Provide the [x, y] coordinate of the cell's center where the given text is located.  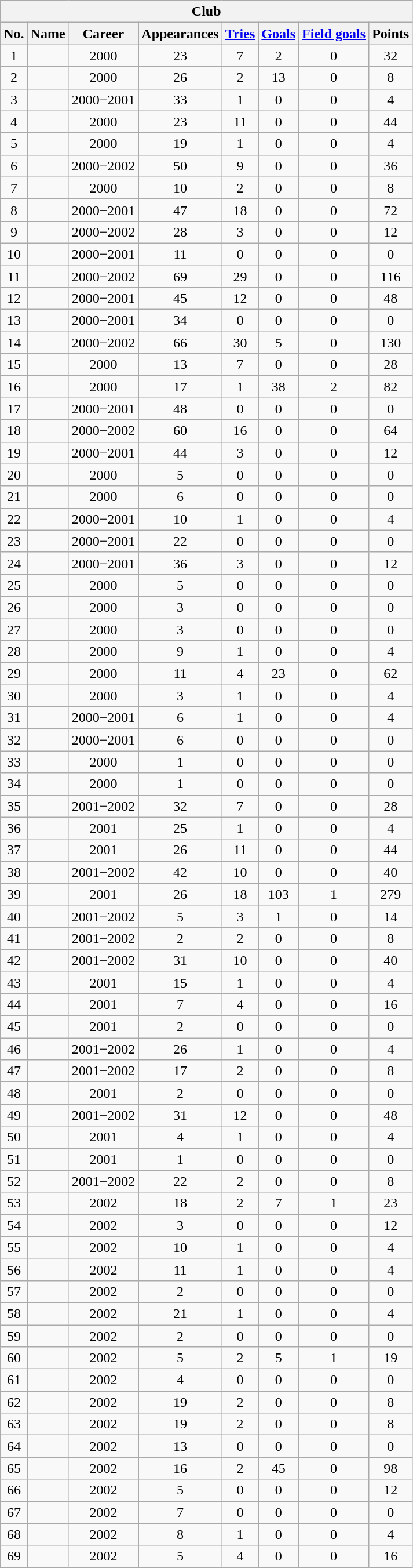
Points [390, 34]
51 [14, 1159]
20 [14, 475]
27 [14, 629]
Tries [240, 34]
55 [14, 1247]
Appearances [180, 34]
82 [390, 387]
37 [14, 850]
35 [14, 806]
Field goals [334, 34]
67 [14, 1512]
116 [390, 277]
61 [14, 1380]
Goals [279, 34]
130 [390, 343]
39 [14, 894]
65 [14, 1468]
58 [14, 1313]
103 [279, 894]
72 [390, 210]
43 [14, 983]
46 [14, 1049]
41 [14, 938]
56 [14, 1269]
98 [390, 1468]
49 [14, 1115]
Club [206, 12]
24 [14, 563]
68 [14, 1534]
57 [14, 1291]
52 [14, 1181]
53 [14, 1203]
Career [103, 34]
63 [14, 1424]
59 [14, 1335]
54 [14, 1225]
279 [390, 894]
No. [14, 34]
Name [47, 34]
